Extract the (X, Y) coordinate from the center of the cell holding the provided text.  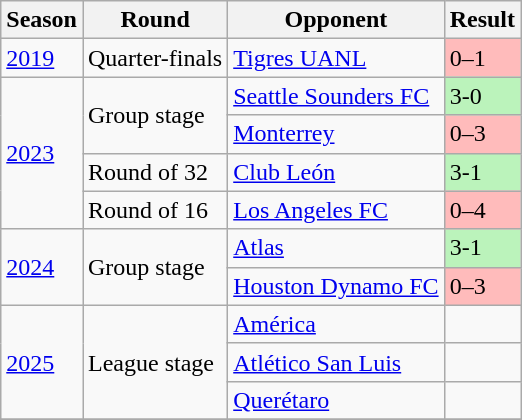
Round of 32 (154, 172)
Round (154, 20)
Opponent (336, 20)
Los Angeles FC (336, 210)
League stage (154, 362)
Atlético San Luis (336, 362)
Monterrey (336, 134)
3-0 (482, 96)
2025 (42, 362)
Club León (336, 172)
0–4 (482, 210)
Season (42, 20)
Seattle Sounders FC (336, 96)
Quarter-finals (154, 58)
Querétaro (336, 400)
2023 (42, 153)
2024 (42, 267)
2019 (42, 58)
Round of 16 (154, 210)
Houston Dynamo FC (336, 286)
0–1 (482, 58)
Atlas (336, 248)
América (336, 324)
Result (482, 20)
Tigres UANL (336, 58)
